Detect which cell encompasses the target text, then output its [x, y] center coordinate. 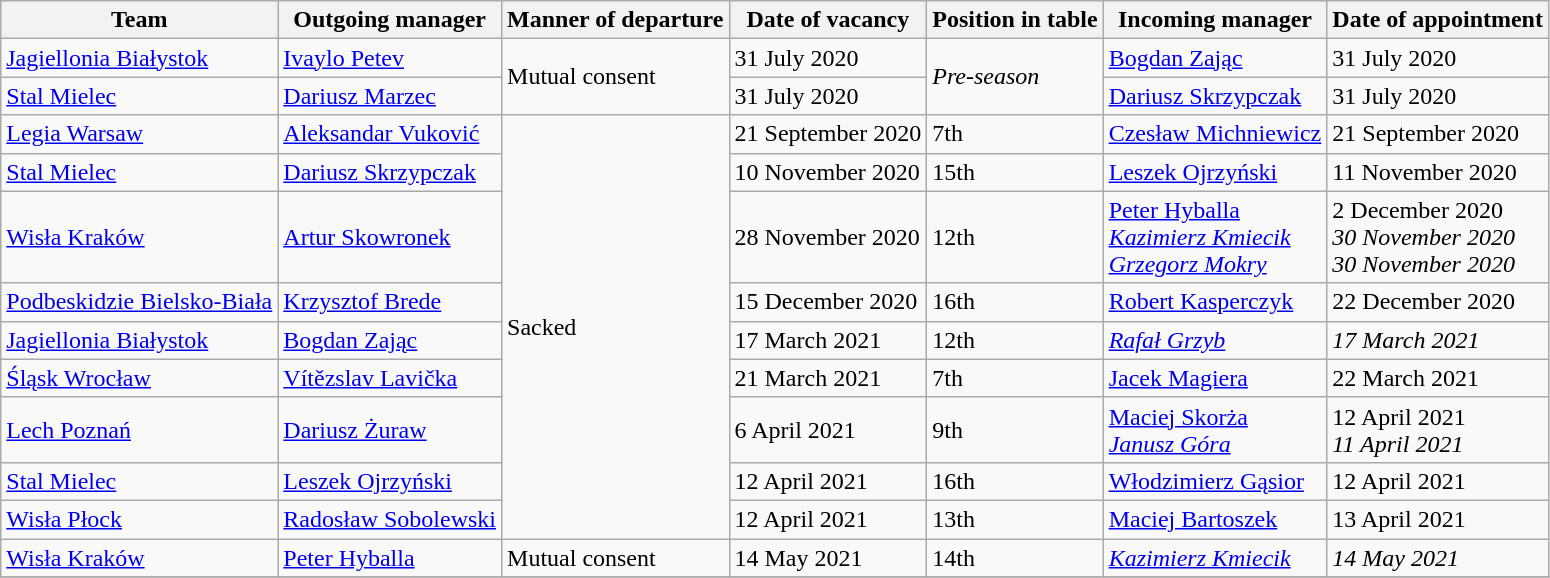
15th [1015, 172]
10 November 2020 [828, 172]
Lech Poznań [140, 430]
Wisła Płock [140, 519]
28 November 2020 [828, 237]
Incoming manager [1215, 20]
2 December 202030 November 202030 November 2020 [1438, 237]
Vítězslav Lavička [390, 378]
Rafał Grzyb [1215, 340]
Team [140, 20]
Maciej Skorża Janusz Góra [1215, 430]
15 December 2020 [828, 302]
Date of vacancy [828, 20]
Kazimierz Kmiecik [1215, 557]
11 November 2020 [1438, 172]
13th [1015, 519]
Krzysztof Brede [390, 302]
Robert Kasperczyk [1215, 302]
9th [1015, 430]
Peter Hyballa [390, 557]
Radosław Sobolewski [390, 519]
Sacked [616, 327]
21 March 2021 [828, 378]
Jacek Magiera [1215, 378]
Ivaylo Petev [390, 58]
13 April 2021 [1438, 519]
Date of appointment [1438, 20]
Legia Warsaw [140, 134]
14th [1015, 557]
Outgoing manager [390, 20]
Peter Hyballa Kazimierz Kmiecik Grzegorz Mokry [1215, 237]
Position in table [1015, 20]
Maciej Bartoszek [1215, 519]
Pre-season [1015, 77]
Aleksandar Vuković [390, 134]
Artur Skowronek [390, 237]
Podbeskidzie Bielsko-Biała [140, 302]
Włodzimierz Gąsior [1215, 481]
6 April 2021 [828, 430]
12 April 202111 April 2021 [1438, 430]
22 March 2021 [1438, 378]
Dariusz Marzec [390, 96]
Śląsk Wrocław [140, 378]
22 December 2020 [1438, 302]
Czesław Michniewicz [1215, 134]
Dariusz Żuraw [390, 430]
Manner of departure [616, 20]
